Identify which cell holds the provided text, then report its (X, Y) central coordinate. 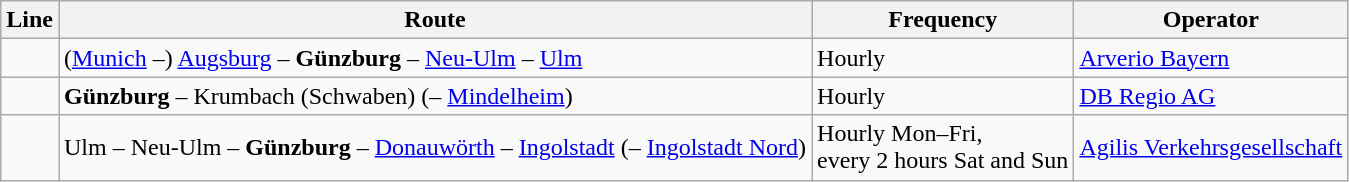
Ulm – Neu-Ulm – Günzburg – Donauwörth – Ingolstadt (– Ingolstadt Nord) (434, 148)
Günzburg – Krumbach (Schwaben) (– Mindelheim) (434, 96)
Arverio Bayern (1211, 58)
Line (30, 20)
Hourly Mon–Fri,every 2 hours Sat and Sun (943, 148)
(Munich –) Augsburg – Günzburg – Neu-Ulm – Ulm (434, 58)
DB Regio AG (1211, 96)
Operator (1211, 20)
Agilis Verkehrsgesellschaft (1211, 148)
Route (434, 20)
Frequency (943, 20)
